Return the [X, Y] coordinate for the center point of the cell that contains the specified text.  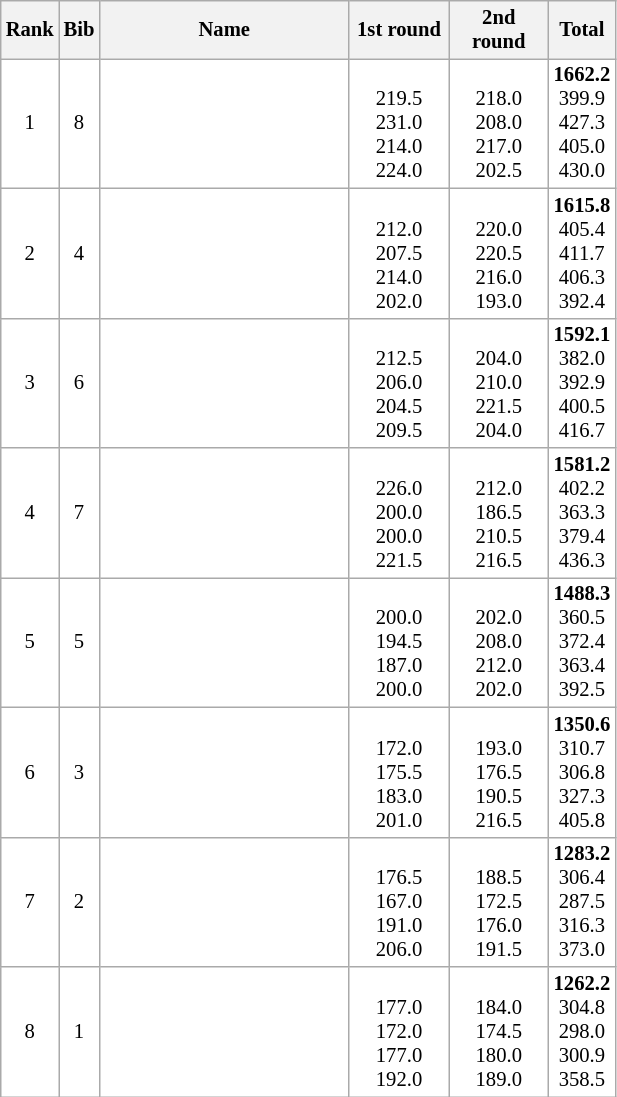
1615.8405.4411.7406.3392.4 [582, 253]
212.0207.5214.0202.0 [399, 253]
1488.3360.5372.4363.4392.5 [582, 642]
184.0174.5180.0189.0 [499, 1031]
Bib [80, 29]
204.0210.0221.5204.0 [499, 383]
212.5206.0204.5209.5 [399, 383]
193.0176.5190.5216.5 [499, 772]
1592.1382.0392.9400.5416.7 [582, 383]
Name [224, 29]
1350.6310.7306.8327.3405.8 [582, 772]
1662.2399.9427.3405.0430.0 [582, 123]
218.0208.0217.0202.5 [499, 123]
226.0200.0200.0221.5 [399, 513]
202.0208.0212.0202.0 [499, 642]
1262.2304.8298.0300.9358.5 [582, 1031]
1st round [399, 29]
212.0186.5210.5216.5 [499, 513]
220.0220.5216.0193.0 [499, 253]
Total [582, 29]
1283.2306.4287.5316.3373.0 [582, 902]
219.5231.0214.0224.0 [399, 123]
172.0175.5183.0201.0 [399, 772]
200.0194.5187.0200.0 [399, 642]
176.5167.0191.0206.0 [399, 902]
Rank [30, 29]
177.0172.0177.0192.0 [399, 1031]
1581.2402.2363.3379.4436.3 [582, 513]
2nd round [499, 29]
188.5172.5176.0191.5 [499, 902]
